Return the (x, y) coordinate for the center point of the cell that contains the specified text.  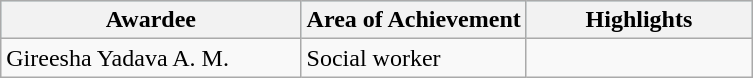
Area of Achievement (414, 20)
Highlights (638, 20)
Social worker (414, 58)
Awardee (151, 20)
Gireesha Yadava A. M. (151, 58)
